Locate the cell with the specified text and output its (x, y) center coordinate. 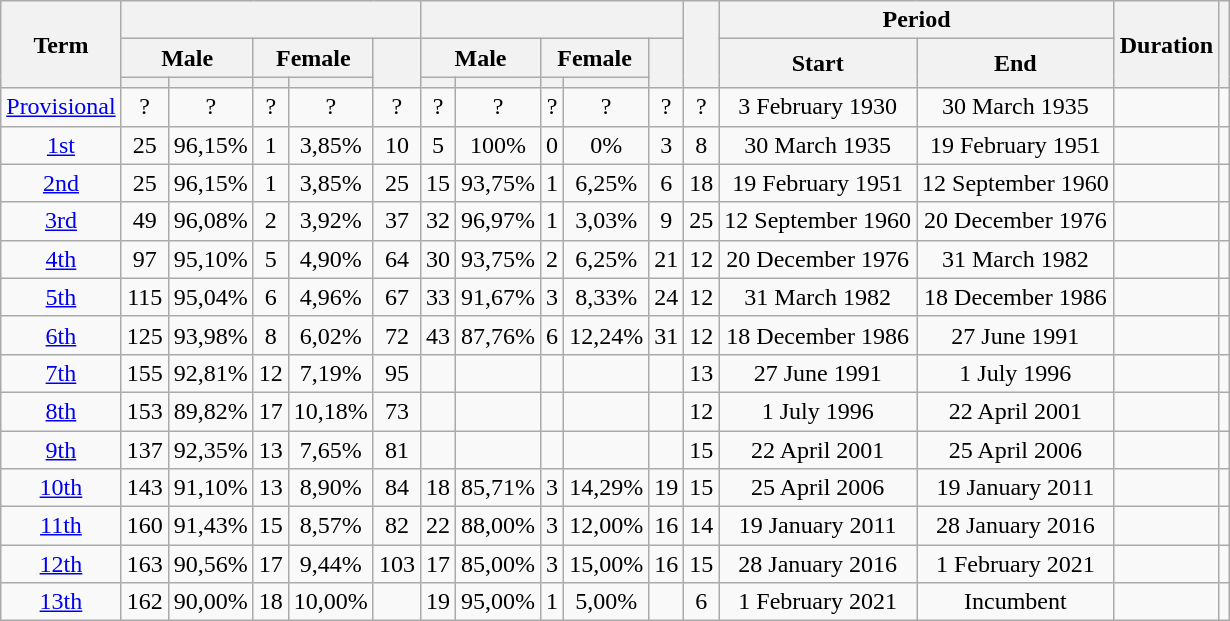
49 (144, 221)
10,18% (330, 411)
5th (61, 297)
32 (438, 221)
Term (61, 44)
73 (396, 411)
1st (61, 145)
9 (666, 221)
5,00% (606, 602)
3 February 1930 (818, 107)
31 (666, 335)
12,24% (606, 335)
91,67% (498, 297)
8,33% (606, 297)
153 (144, 411)
30 (438, 259)
4th (61, 259)
7,65% (330, 449)
8,90% (330, 488)
88,00% (498, 526)
95 (396, 373)
4,90% (330, 259)
96,08% (210, 221)
3,92% (330, 221)
89,82% (210, 411)
9th (61, 449)
67 (396, 297)
6th (61, 335)
100% (498, 145)
82 (396, 526)
95,00% (498, 602)
91,10% (210, 488)
End (1015, 64)
14,29% (606, 488)
103 (396, 564)
95,10% (210, 259)
84 (396, 488)
33 (438, 297)
9,44% (330, 564)
85,00% (498, 564)
72 (396, 335)
11th (61, 526)
125 (144, 335)
3rd (61, 221)
85,71% (498, 488)
64 (396, 259)
4,96% (330, 297)
12th (61, 564)
12,00% (606, 526)
3,03% (606, 221)
163 (144, 564)
Period (916, 20)
24 (666, 297)
21 (666, 259)
14 (702, 526)
92,81% (210, 373)
37 (396, 221)
Duration (1166, 44)
143 (144, 488)
10 (396, 145)
0 (552, 145)
2nd (61, 183)
Provisional (61, 107)
0% (606, 145)
155 (144, 373)
7,19% (330, 373)
90,00% (210, 602)
90,56% (210, 564)
13th (61, 602)
15,00% (606, 564)
96,97% (498, 221)
162 (144, 602)
Incumbent (1015, 602)
87,76% (498, 335)
7th (61, 373)
91,43% (210, 526)
8th (61, 411)
115 (144, 297)
10,00% (330, 602)
10th (61, 488)
97 (144, 259)
95,04% (210, 297)
43 (438, 335)
93,98% (210, 335)
160 (144, 526)
6,02% (330, 335)
8,57% (330, 526)
92,35% (210, 449)
137 (144, 449)
22 (438, 526)
81 (396, 449)
Start (818, 64)
